Extract the (X, Y) coordinate from the center of the cell holding the provided text.  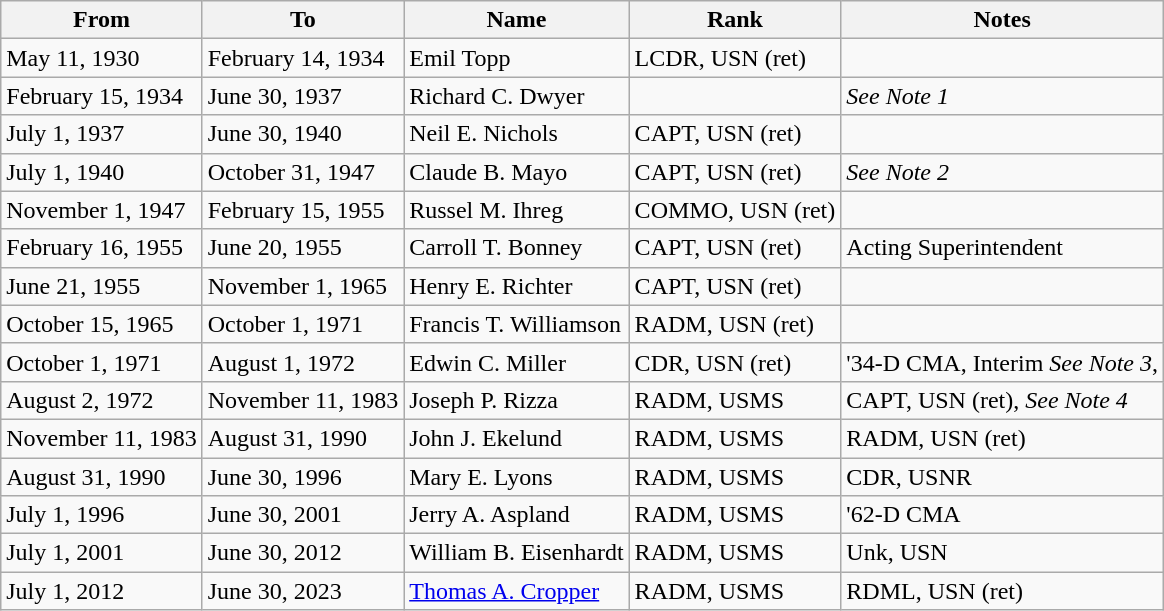
Notes (1002, 20)
June 30, 1996 (302, 477)
Acting Superintendent (1002, 248)
CAPT, USN (ret), See Note 4 (1002, 400)
Mary E. Lyons (516, 477)
Neil E. Nichols (516, 134)
CDR, USNR (1002, 477)
Carroll T. Bonney (516, 248)
July 1, 2012 (102, 591)
June 30, 1937 (302, 96)
October 31, 1947 (302, 172)
October 15, 1965 (102, 324)
November 1, 1965 (302, 286)
'62-D CMA (1002, 515)
November 1, 1947 (102, 210)
'34-D CMA, Interim See Note 3, (1002, 362)
July 1, 1940 (102, 172)
June 30, 1940 (302, 134)
June 30, 2012 (302, 553)
COMMO, USN (ret) (735, 210)
Edwin C. Miller (516, 362)
See Note 2 (1002, 172)
July 1, 2001 (102, 553)
June 21, 1955 (102, 286)
From (102, 20)
Russel M. Ihreg (516, 210)
RDML, USN (ret) (1002, 591)
February 16, 1955 (102, 248)
Richard C. Dwyer (516, 96)
Francis T. Williamson (516, 324)
Henry E. Richter (516, 286)
William B. Eisenhardt (516, 553)
June 30, 2023 (302, 591)
Thomas A. Cropper (516, 591)
February 15, 1934 (102, 96)
See Note 1 (1002, 96)
Rank (735, 20)
May 11, 1930 (102, 58)
August 1, 1972 (302, 362)
July 1, 1937 (102, 134)
June 30, 2001 (302, 515)
June 20, 1955 (302, 248)
To (302, 20)
August 2, 1972 (102, 400)
Jerry A. Aspland (516, 515)
July 1, 1996 (102, 515)
CDR, USN (ret) (735, 362)
Unk, USN (1002, 553)
February 14, 1934 (302, 58)
Joseph P. Rizza (516, 400)
John J. Ekelund (516, 438)
Claude B. Mayo (516, 172)
February 15, 1955 (302, 210)
Name (516, 20)
Emil Topp (516, 58)
LCDR, USN (ret) (735, 58)
